Capture the cell that displays the provided text and extract its [x, y] central coordinate. 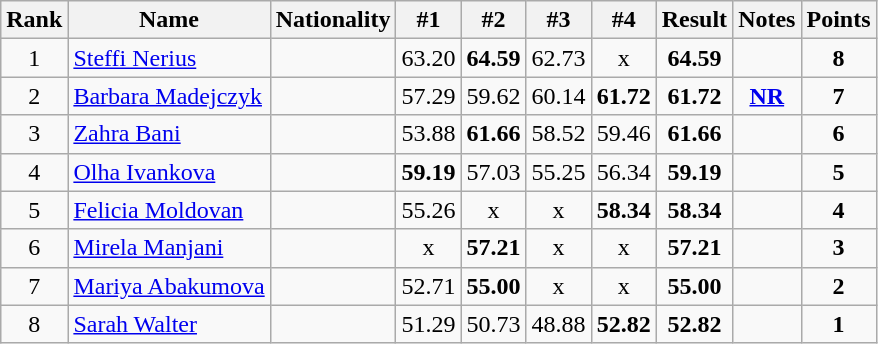
63.20 [428, 58]
55.25 [558, 172]
Sarah Walter [169, 324]
#3 [558, 20]
48.88 [558, 324]
NR [767, 96]
#4 [624, 20]
Zahra Bani [169, 134]
59.62 [494, 96]
58.52 [558, 134]
55.26 [428, 210]
51.29 [428, 324]
Olha Ivankova [169, 172]
Steffi Nerius [169, 58]
Points [838, 20]
Name [169, 20]
#1 [428, 20]
53.88 [428, 134]
60.14 [558, 96]
Felicia Moldovan [169, 210]
62.73 [558, 58]
Nationality [333, 20]
#2 [494, 20]
50.73 [494, 324]
56.34 [624, 172]
Mariya Abakumova [169, 286]
57.03 [494, 172]
Notes [767, 20]
52.71 [428, 286]
Barbara Madejczyk [169, 96]
Result [694, 20]
59.46 [624, 134]
Mirela Manjani [169, 248]
Rank [34, 20]
57.29 [428, 96]
